Scan for the cell matching the given text and deliver its (x, y) coordinate at center. 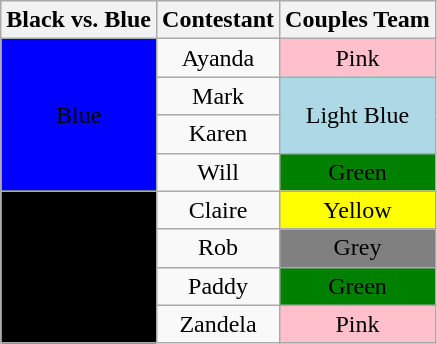
Yellow (358, 210)
Paddy (218, 286)
Blue (79, 115)
Ayanda (218, 58)
Black (79, 267)
Will (218, 172)
Mark (218, 96)
Contestant (218, 20)
Rob (218, 248)
Couples Team (358, 20)
Grey (358, 248)
Karen (218, 134)
Zandela (218, 324)
Claire (218, 210)
Light Blue (358, 115)
Black vs. Blue (79, 20)
